Return the [x, y] coordinate for the center point of the cell that contains the specified text.  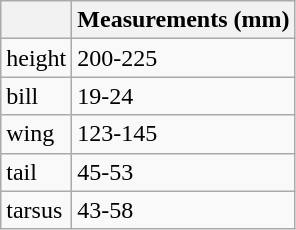
19-24 [184, 96]
43-58 [184, 210]
45-53 [184, 172]
200-225 [184, 58]
123-145 [184, 134]
wing [36, 134]
tarsus [36, 210]
height [36, 58]
tail [36, 172]
bill [36, 96]
Measurements (mm) [184, 20]
